For the text-containing cell, return its midpoint in (X, Y) coordinate format. 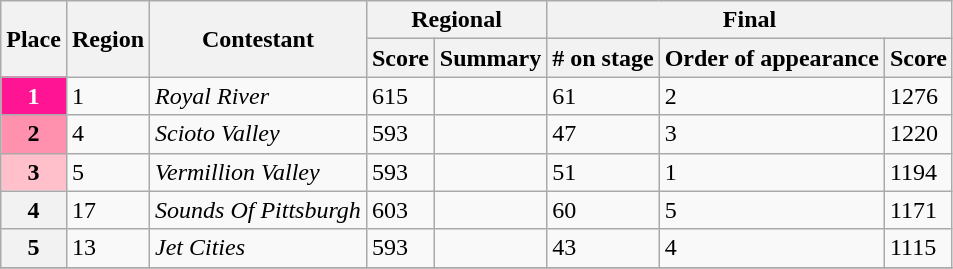
43 (603, 248)
# on stage (603, 58)
Jet Cities (258, 248)
47 (603, 134)
13 (108, 248)
1194 (918, 172)
Vermillion Valley (258, 172)
1276 (918, 96)
Regional (456, 20)
1171 (918, 210)
615 (400, 96)
60 (603, 210)
Final (750, 20)
Region (108, 39)
Contestant (258, 39)
Sounds Of Pittsburgh (258, 210)
1115 (918, 248)
Royal River (258, 96)
Scioto Valley (258, 134)
61 (603, 96)
Order of appearance (772, 58)
Place (34, 39)
1220 (918, 134)
17 (108, 210)
Summary (490, 58)
51 (603, 172)
603 (400, 210)
